Determine the (x, y) coordinate at the center of the cell enclosing the given text.  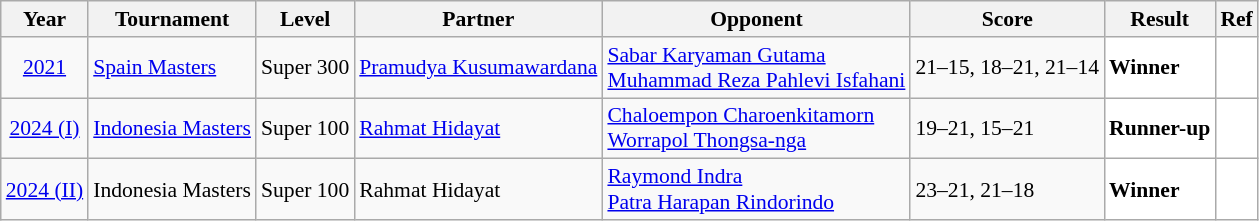
Sabar Karyaman Gutama Muhammad Reza Pahlevi Isfahani (756, 68)
Runner-up (1160, 128)
Chaloempon Charoenkitamorn Worrapol Thongsa-nga (756, 128)
Tournament (172, 19)
23–21, 21–18 (1007, 190)
Opponent (756, 19)
Score (1007, 19)
Super 300 (305, 68)
Result (1160, 19)
Year (44, 19)
Partner (478, 19)
Level (305, 19)
Pramudya Kusumawardana (478, 68)
Raymond Indra Patra Harapan Rindorindo (756, 190)
21–15, 18–21, 21–14 (1007, 68)
2021 (44, 68)
Ref (1236, 19)
Spain Masters (172, 68)
19–21, 15–21 (1007, 128)
2024 (II) (44, 190)
2024 (I) (44, 128)
